Pinpoint the cell where the given text exists, returning its (x, y) midpoint coordinate. 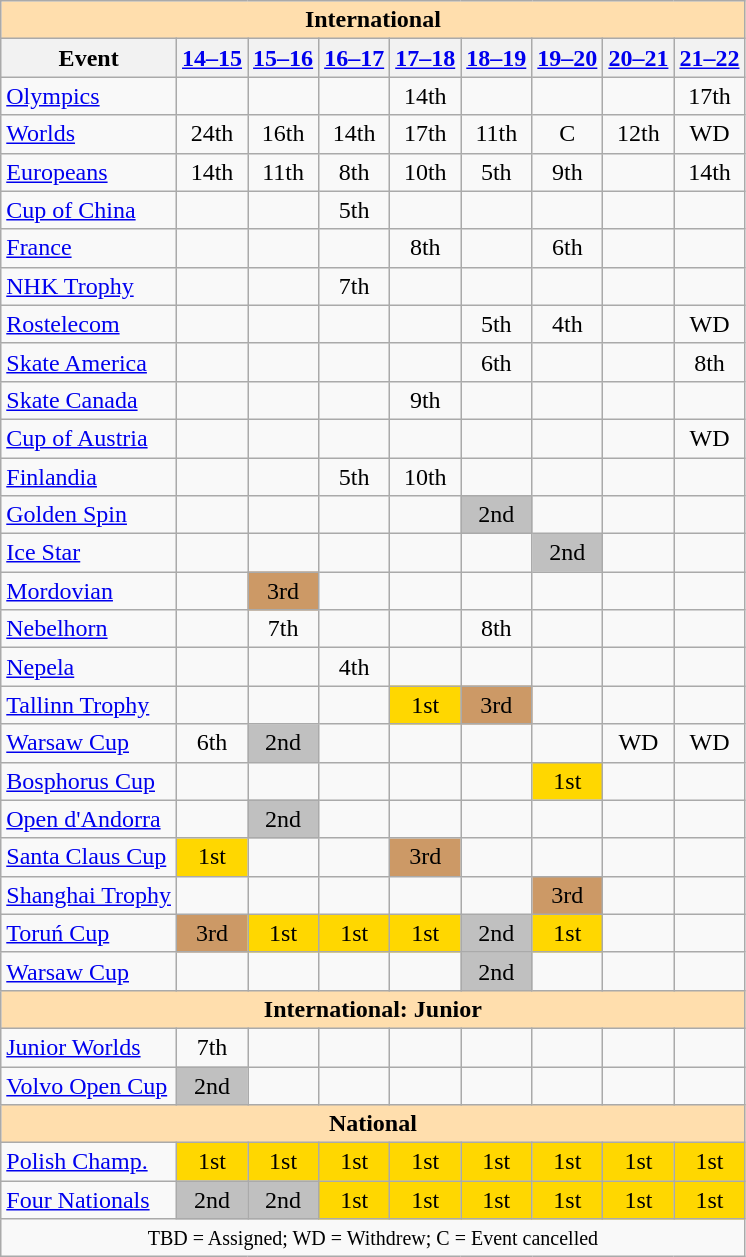
France (89, 248)
Nepela (89, 667)
12th (638, 134)
18–19 (496, 58)
16–17 (354, 58)
International: Junior (373, 1009)
21–22 (710, 58)
National (373, 1124)
Shanghai Trophy (89, 895)
International (373, 20)
Junior Worlds (89, 1047)
16th (284, 134)
Tallinn Trophy (89, 705)
Golden Spin (89, 515)
Cup of China (89, 210)
24th (212, 134)
20–21 (638, 58)
Cup of Austria (89, 438)
15–16 (284, 58)
Nebelhorn (89, 629)
Bosphorus Cup (89, 781)
Skate Canada (89, 400)
TBD = Assigned; WD = Withdrew; C = Event cancelled (373, 1238)
Olympics (89, 96)
NHK Trophy (89, 286)
Polish Champ. (89, 1162)
Finlandia (89, 477)
Toruń Cup (89, 933)
17–18 (426, 58)
Rostelecom (89, 324)
Worlds (89, 134)
Ice Star (89, 553)
Mordovian (89, 591)
C (568, 134)
Event (89, 58)
Skate America (89, 362)
Santa Claus Cup (89, 857)
Four Nationals (89, 1200)
Volvo Open Cup (89, 1085)
19–20 (568, 58)
Europeans (89, 172)
Open d'Andorra (89, 819)
14–15 (212, 58)
